Pinpoint the cell where the given text exists, returning its (x, y) midpoint coordinate. 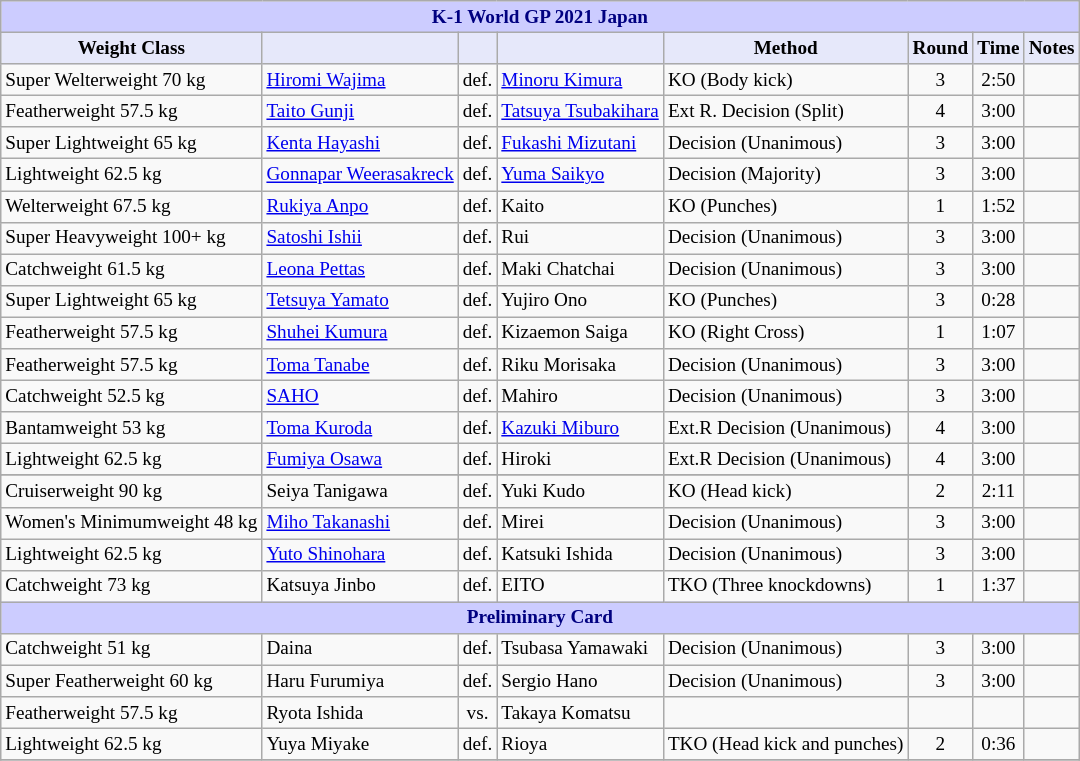
Katsuya Jinbo (360, 586)
Notes (1052, 48)
Toma Kuroda (360, 428)
Hiromi Wajima (360, 80)
Super Featherweight 60 kg (132, 681)
Mahiro (580, 396)
Rui (580, 238)
Women's Minimumweight 48 kg (132, 523)
Katsuki Ishida (580, 554)
Rukiya Anpo (360, 206)
Yujiro Ono (580, 301)
Leona Pettas (360, 270)
K-1 World GP 2021 Japan (540, 17)
Method (786, 48)
Super Heavyweight 100+ kg (132, 238)
Round (940, 48)
EITO (580, 586)
Kazuki Miburo (580, 428)
Taito Gunji (360, 111)
Kaito (580, 206)
0:36 (998, 744)
Time (998, 48)
Minoru Kimura (580, 80)
Seiya Tanigawa (360, 491)
Tetsuya Yamato (360, 301)
Daina (360, 649)
SAHO (360, 396)
Fumiya Osawa (360, 460)
KO (Head kick) (786, 491)
Toma Tanabe (360, 365)
Yuma Saikyo (580, 175)
Catchweight 52.5 kg (132, 396)
Satoshi Ishii (360, 238)
Hiroki (580, 460)
Decision (Majority) (786, 175)
Ext R. Decision (Split) (786, 111)
Haru Furumiya (360, 681)
Catchweight 61.5 kg (132, 270)
Cruiserweight 90 kg (132, 491)
Kizaemon Saiga (580, 333)
Takaya Komatsu (580, 713)
Fukashi Mizutani (580, 143)
TKO (Three knockdowns) (786, 586)
Catchweight 51 kg (132, 649)
Weight Class (132, 48)
Yuki Kudo (580, 491)
1:07 (998, 333)
2:50 (998, 80)
Miho Takanashi (360, 523)
0:28 (998, 301)
TKO (Head kick and punches) (786, 744)
Bantamweight 53 kg (132, 428)
Welterweight 67.5 kg (132, 206)
Preliminary Card (540, 618)
KO (Right Cross) (786, 333)
Gonnapar Weerasakreck (360, 175)
Catchweight 73 kg (132, 586)
Riku Morisaka (580, 365)
vs. (477, 713)
KO (Body kick) (786, 80)
Yuya Miyake (360, 744)
Maki Chatchai (580, 270)
1:52 (998, 206)
Mirei (580, 523)
Yuto Shinohara (360, 554)
Super Welterweight 70 kg (132, 80)
2:11 (998, 491)
Shuhei Kumura (360, 333)
Tsubasa Yamawaki (580, 649)
Tatsuya Tsubakihara (580, 111)
1:37 (998, 586)
Sergio Hano (580, 681)
Ryota Ishida (360, 713)
Kenta Hayashi (360, 143)
Rioya (580, 744)
